Search for the cell housing the specified text and yield its [x, y] center coordinate. 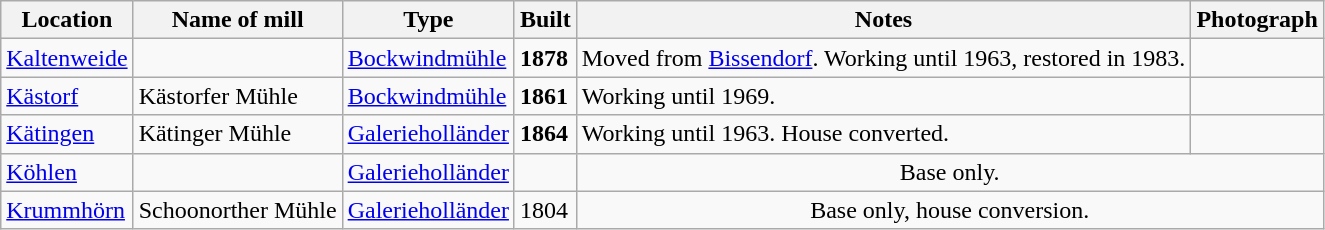
1804 [545, 210]
Working until 1963. House converted. [884, 134]
Kätingen [67, 134]
Photograph [1257, 20]
1864 [545, 134]
Kästorfer Mühle [238, 96]
1861 [545, 96]
Working until 1969. [884, 96]
Kaltenweide [67, 58]
Base only, house conversion. [950, 210]
Built [545, 20]
Kästorf [67, 96]
Notes [884, 20]
Base only. [950, 172]
Name of mill [238, 20]
Kätinger Mühle [238, 134]
Moved from Bissendorf. Working until 1963, restored in 1983. [884, 58]
Type [428, 20]
Krummhörn [67, 210]
Köhlen [67, 172]
Location [67, 20]
Schoonorther Mühle [238, 210]
1878 [545, 58]
